Output the [X, Y] coordinate of the center of the cell containing the given text.  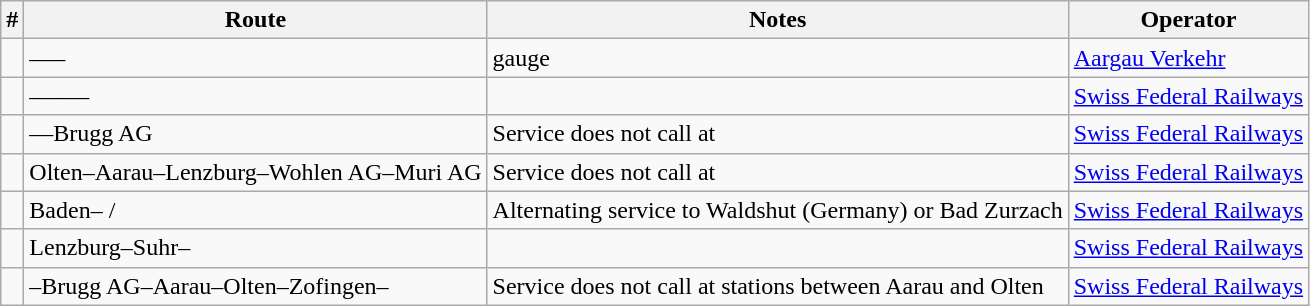
Baden– / [256, 210]
––––– [256, 96]
Lenzburg–Suhr– [256, 248]
––– [256, 58]
––Brugg AG [256, 134]
# [12, 20]
Olten–Aarau–Lenzburg–Wohlen AG–Muri AG [256, 172]
Alternating service to Waldshut (Germany) or Bad Zurzach [778, 210]
Route [256, 20]
Aargau Verkehr [1188, 58]
gauge [778, 58]
Notes [778, 20]
Operator [1188, 20]
–Brugg AG–Aarau–Olten–Zofingen– [256, 286]
Service does not call at stations between Aarau and Olten [778, 286]
